Search for the cell housing the specified text and yield its [X, Y] center coordinate. 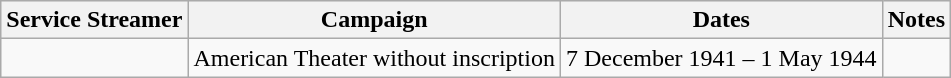
7 December 1941 – 1 May 1944 [721, 58]
Campaign [374, 20]
American Theater without inscription [374, 58]
Notes [916, 20]
Dates [721, 20]
Service Streamer [94, 20]
